Locate the cell with the specified text and output its [x, y] center coordinate. 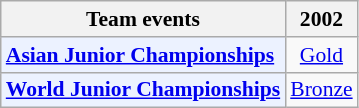
World Junior Championships [143, 90]
Asian Junior Championships [143, 55]
Team events [143, 19]
2002 [321, 19]
Gold [321, 55]
Bronze [321, 90]
